Return (x, y) of the center of cell containing provided text 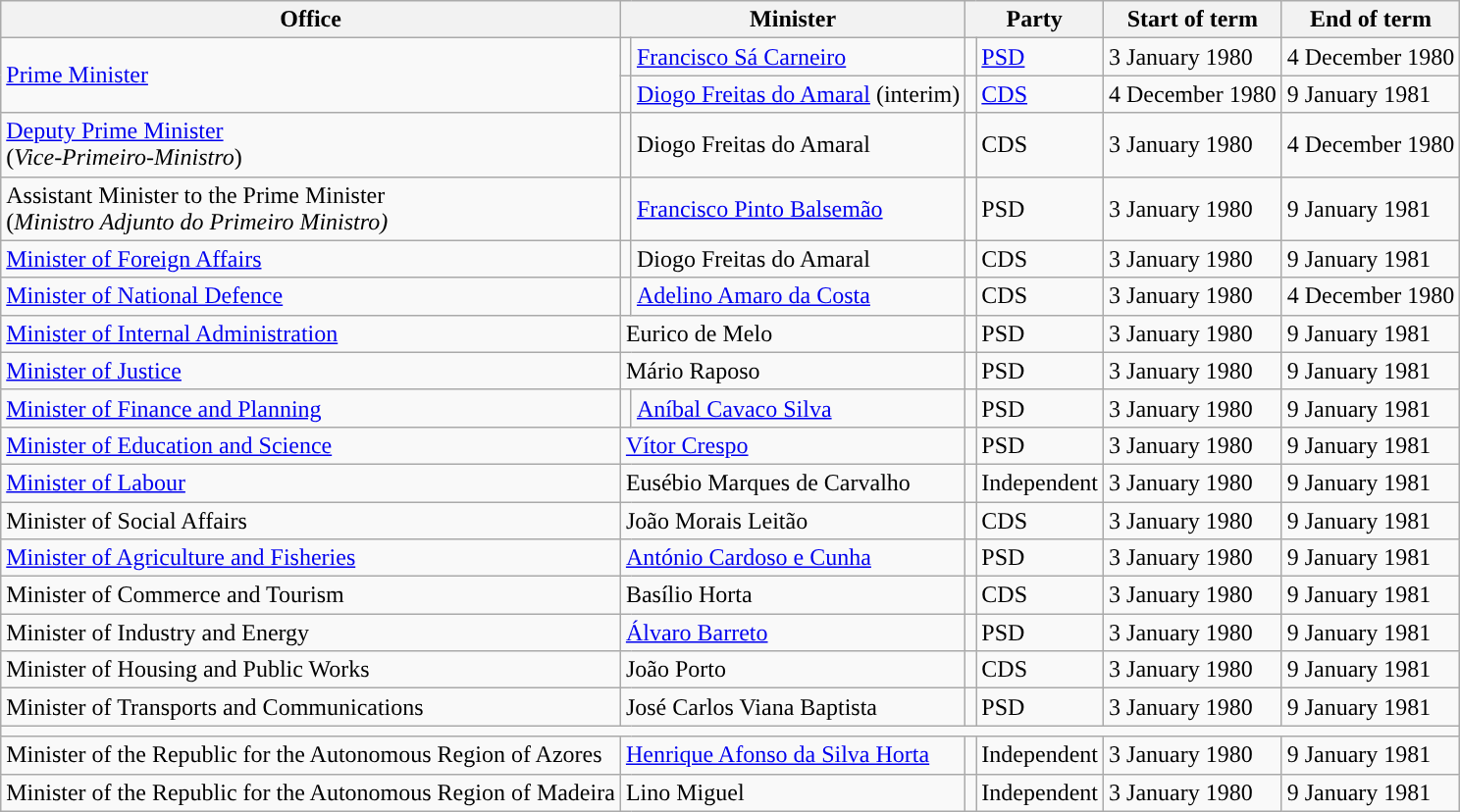
Francisco Sá Carneiro (798, 57)
Vítor Crespo (793, 445)
Henrique Afonso da Silva Horta (793, 755)
Aníbal Cavaco Silva (798, 408)
José Carlos Viana Baptista (793, 707)
Minister of Agriculture and Fisheries (311, 558)
Minister of Foreign Affairs (311, 259)
Office (311, 20)
Minister of the Republic for the Autonomous Region of Azores (311, 755)
Álvaro Barreto (793, 633)
Eusébio Marques de Carvalho (793, 482)
Minister of Social Affairs (311, 521)
Minister of National Defence (311, 296)
António Cardoso e Cunha (793, 558)
Minister (793, 20)
Basílio Horta (793, 595)
Minister of Transports and Communications (311, 707)
Party (1034, 20)
Lino Miguel (793, 792)
Prime Minister (311, 76)
Adelino Amaro da Costa (798, 296)
End of term (1371, 20)
Eurico de Melo (793, 333)
Minister of Justice (311, 371)
João Morais Leitão (793, 521)
Minister of Housing and Public Works (311, 670)
Minister of Commerce and Tourism (311, 595)
Mário Raposo (793, 371)
Minister of Labour (311, 482)
Assistant Minister to the Prime Minister(Ministro Adjunto do Primeiro Ministro) (311, 208)
Minister of Finance and Planning (311, 408)
Minister of Education and Science (311, 445)
Francisco Pinto Balsemão (798, 208)
Deputy Prime Minister(Vice-Primeiro-Ministro) (311, 145)
Minister of Internal Administration (311, 333)
Diogo Freitas do Amaral (interim) (798, 94)
Minister of the Republic for the Autonomous Region of Madeira (311, 792)
Minister of Industry and Energy (311, 633)
João Porto (793, 670)
Start of term (1193, 20)
